Determine the [x, y] coordinate at the center of the cell enclosing the given text.  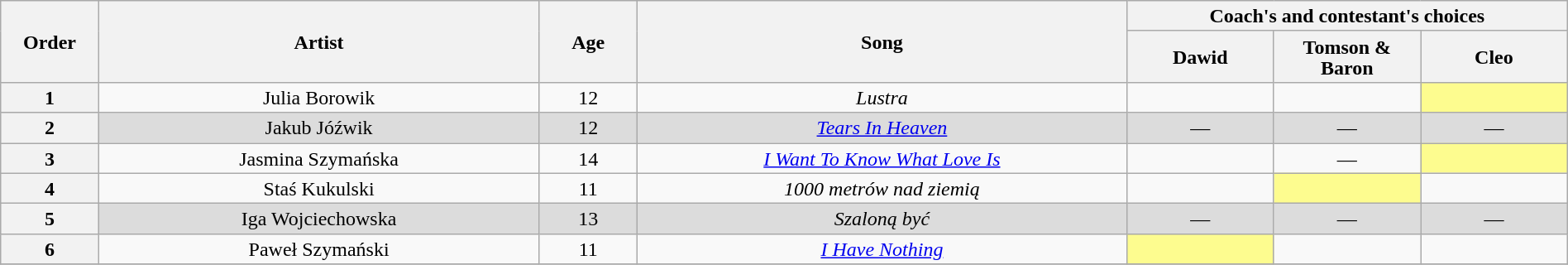
1000 metrów nad ziemią [882, 189]
3 [50, 157]
Lustra [882, 98]
Coach's and contestant's choices [1346, 17]
1 [50, 98]
Tears In Heaven [882, 128]
Dawid [1200, 56]
Cleo [1494, 56]
Paweł Szymański [319, 248]
Artist [319, 41]
Iga Wojciechowska [319, 219]
Song [882, 41]
Jakub Jóźwik [319, 128]
Szaloną być [882, 219]
5 [50, 219]
Jasmina Szymańska [319, 157]
4 [50, 189]
13 [588, 219]
Order [50, 41]
Julia Borowik [319, 98]
Staś Kukulski [319, 189]
6 [50, 248]
Tomson & Baron [1347, 56]
2 [50, 128]
I Have Nothing [882, 248]
14 [588, 157]
I Want To Know What Love Is [882, 157]
Age [588, 41]
